Return the [X, Y] coordinate for the center point of the cell that contains the specified text.  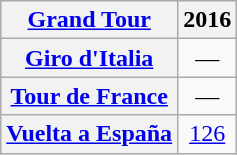
Grand Tour [90, 20]
Giro d'Italia [90, 58]
126 [208, 134]
2016 [208, 20]
Vuelta a España [90, 134]
Tour de France [90, 96]
